Capture the cell that displays the provided text and extract its (X, Y) central coordinate. 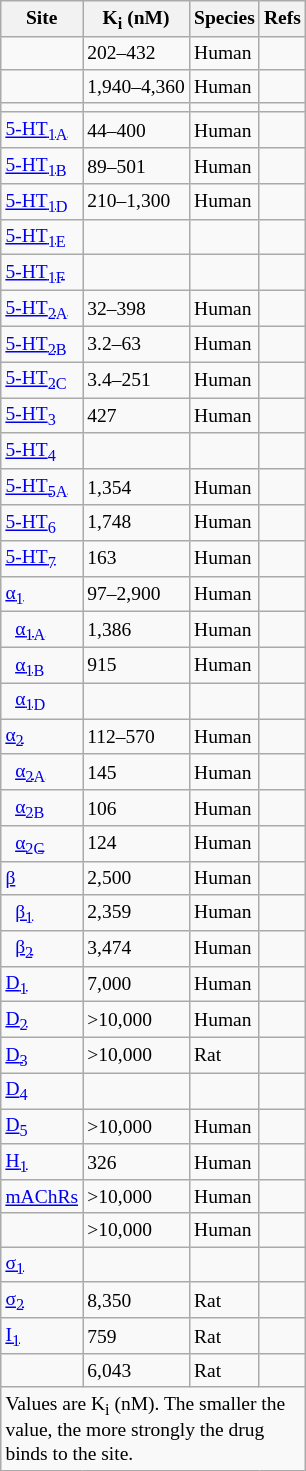
α2 (42, 737)
5-HT3 (42, 416)
5-HT7 (42, 558)
α2A (42, 772)
2,359 (136, 913)
915 (136, 665)
α1 (42, 594)
mAChRs (42, 1196)
Ki (nM) (136, 19)
5-HT6 (42, 523)
D1 (42, 984)
3.4–251 (136, 380)
1,748 (136, 523)
124 (136, 844)
32–398 (136, 309)
5-HT5A (42, 487)
1,354 (136, 487)
759 (136, 1336)
8,350 (136, 1300)
163 (136, 558)
1,940–4,360 (136, 86)
α1D (42, 701)
Values are Ki (nM). The smaller the value, the more strongly the drug binds to the site. (154, 1429)
5-HT1B (42, 166)
σ2 (42, 1300)
5-HT1E (42, 237)
145 (136, 772)
5-HT2B (42, 344)
7,000 (136, 984)
D5 (42, 1127)
89–501 (136, 166)
D4 (42, 1091)
326 (136, 1162)
2,500 (136, 878)
3.2–63 (136, 344)
H1 (42, 1162)
5-HT1A (42, 130)
5-HT4 (42, 451)
202–432 (136, 52)
σ1 (42, 1265)
D3 (42, 1055)
210–1,300 (136, 202)
β2 (42, 948)
β (42, 878)
112–570 (136, 737)
5-HT2C (42, 380)
Site (42, 19)
5-HT1D (42, 202)
1,386 (136, 630)
Species (224, 19)
6,043 (136, 1370)
44–400 (136, 130)
I1 (42, 1336)
106 (136, 808)
Refs (282, 19)
427 (136, 416)
97–2,900 (136, 594)
5-HT1F (42, 273)
α1A (42, 630)
β1 (42, 913)
5-HT2A (42, 309)
α2B (42, 808)
3,474 (136, 948)
D2 (42, 1020)
α1B (42, 665)
α2C (42, 844)
